Provide the (x, y) coordinate of the cell's center where the given text is located.  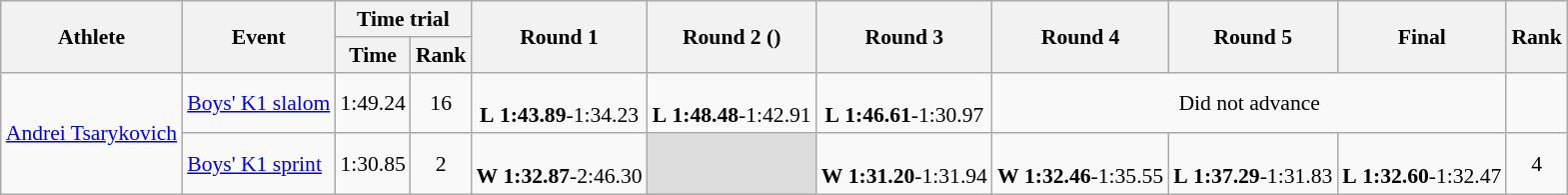
1:30.85 (372, 164)
L 1:48.48-1:42.91 (732, 102)
4 (1537, 164)
1:49.24 (372, 102)
Event (258, 36)
Time (372, 55)
Round 1 (559, 36)
Round 4 (1080, 36)
2 (442, 164)
Boys' K1 slalom (258, 102)
Boys' K1 sprint (258, 164)
16 (442, 102)
L 1:46.61-1:30.97 (904, 102)
L 1:32.60-1:32.47 (1421, 164)
W 1:32.87-2:46.30 (559, 164)
W 1:31.20-1:31.94 (904, 164)
L 1:43.89-1:34.23 (559, 102)
Final (1421, 36)
Round 2 () (732, 36)
L 1:37.29-1:31.83 (1253, 164)
Did not advance (1249, 102)
Time trial (403, 19)
Athlete (92, 36)
Round 5 (1253, 36)
Round 3 (904, 36)
Andrei Tsarykovich (92, 133)
W 1:32.46-1:35.55 (1080, 164)
